Capture the cell that displays the provided text and extract its [x, y] central coordinate. 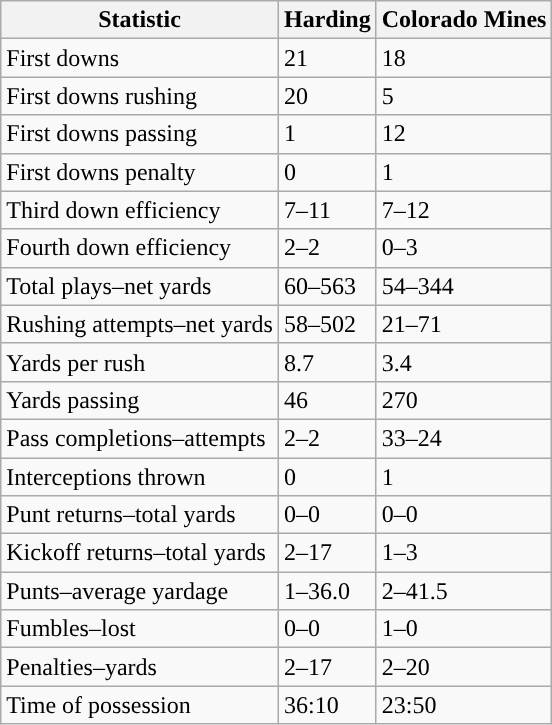
Third down efficiency [140, 210]
Punt returns–total yards [140, 515]
First downs [140, 58]
Total plays–net yards [140, 286]
First downs penalty [140, 172]
First downs passing [140, 134]
18 [464, 58]
21 [327, 58]
270 [464, 400]
33–24 [464, 438]
36:10 [327, 705]
12 [464, 134]
58–502 [327, 324]
Penalties–yards [140, 667]
Statistic [140, 20]
46 [327, 400]
23:50 [464, 705]
Time of possession [140, 705]
Fourth down efficiency [140, 248]
Interceptions thrown [140, 477]
Punts–average yardage [140, 591]
5 [464, 96]
Rushing attempts–net yards [140, 324]
Kickoff returns–total yards [140, 553]
Harding [327, 20]
2–20 [464, 667]
60–563 [327, 286]
First downs rushing [140, 96]
21–71 [464, 324]
Fumbles–lost [140, 629]
20 [327, 96]
8.7 [327, 362]
1–0 [464, 629]
Colorado Mines [464, 20]
Yards per rush [140, 362]
Yards passing [140, 400]
2–41.5 [464, 591]
0–3 [464, 248]
7–12 [464, 210]
3.4 [464, 362]
1–36.0 [327, 591]
Pass completions–attempts [140, 438]
7–11 [327, 210]
1–3 [464, 553]
54–344 [464, 286]
